Return the [X, Y] coordinate for the center point of the cell that contains the specified text.  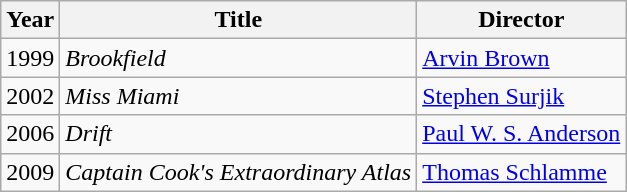
Stephen Surjik [522, 96]
Captain Cook's Extraordinary Atlas [238, 172]
Brookfield [238, 58]
1999 [30, 58]
2002 [30, 96]
Title [238, 20]
Director [522, 20]
2006 [30, 134]
Year [30, 20]
Thomas Schlamme [522, 172]
Arvin Brown [522, 58]
2009 [30, 172]
Paul W. S. Anderson [522, 134]
Miss Miami [238, 96]
Drift [238, 134]
